Pinpoint the cell where the given text exists, returning its [X, Y] midpoint coordinate. 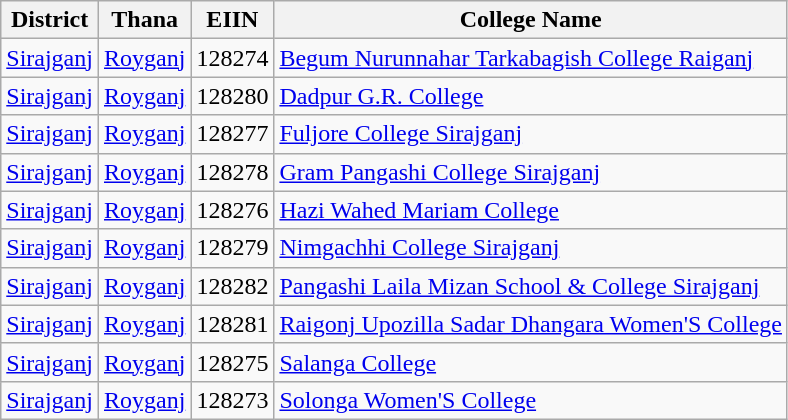
Hazi Wahed Mariam College [531, 210]
128274 [232, 58]
Nimgachhi College Sirajganj [531, 248]
128282 [232, 286]
Salanga College [531, 362]
128273 [232, 400]
128277 [232, 134]
Thana [144, 20]
128275 [232, 362]
128280 [232, 96]
Gram Pangashi College Sirajganj [531, 172]
EIIN [232, 20]
128279 [232, 248]
128278 [232, 172]
College Name [531, 20]
Begum Nurunnahar Tarkabagish College Raiganj [531, 58]
Raigonj Upozilla Sadar Dhangara Women'S College [531, 324]
128276 [232, 210]
District [50, 20]
128281 [232, 324]
Pangashi Laila Mizan School & College Sirajganj [531, 286]
Dadpur G.R. College [531, 96]
Solonga Women'S College [531, 400]
Fuljore College Sirajganj [531, 134]
